Search for the cell housing the specified text and yield its (X, Y) center coordinate. 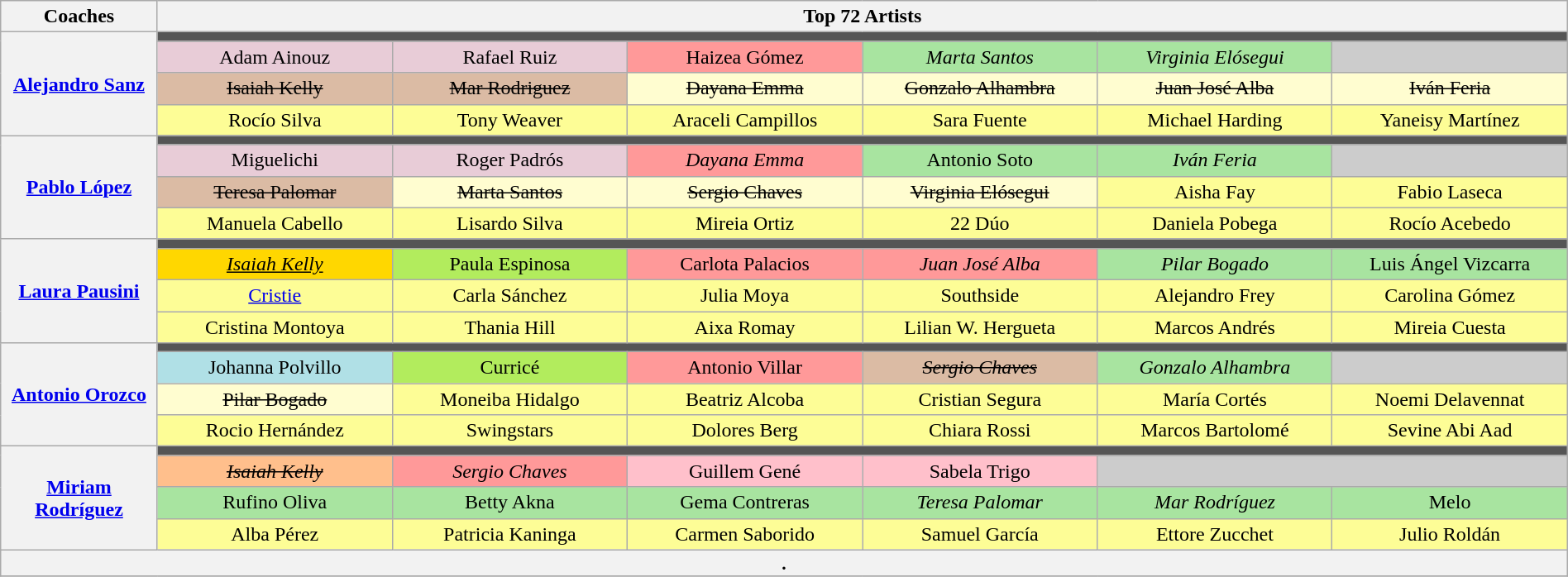
Top 72 Artists (862, 17)
Swingstars (509, 431)
Mar Rodriguez (509, 88)
Samuel García (980, 534)
Ettore Zucchet (1215, 534)
Rafael Ruiz (509, 57)
Johanna Polvillo (275, 368)
Carlota Palacios (745, 264)
Haizea Gómez (745, 57)
Chiara Rossi (980, 431)
Laura Pausini (79, 291)
Paula Espinosa (509, 264)
Miguelichi (275, 160)
Sabela Trigo (980, 471)
María Cortés (1215, 399)
Dolores Berg (745, 431)
Michael Harding (1215, 120)
Patricia Kaninga (509, 534)
Mar Rodríguez (1215, 503)
Daniela Pobega (1215, 223)
Antonio Orozco (79, 395)
Coaches (79, 17)
Moneiba Hidalgo (509, 399)
Carla Sánchez (509, 295)
Manuela Cabello (275, 223)
Sevine Abi Aad (1450, 431)
. (784, 562)
Alejandro Frey (1215, 295)
Marcos Bartolomé (1215, 431)
Julio Roldán (1450, 534)
22 Dúo (980, 223)
Fabio Laseca (1450, 192)
Southside (980, 295)
Antonio Soto (980, 160)
Alejandro Sanz (79, 84)
Tony Weaver (509, 120)
Pablo López (79, 187)
Luis Ángel Vizcarra (1450, 264)
Carmen Saborido (745, 534)
Thania Hill (509, 327)
Betty Akna (509, 503)
Rocío Silva (275, 120)
Beatriz Alcoba (745, 399)
Rocio Hernández (275, 431)
Cristie (275, 295)
Gema Contreras (745, 503)
Marcos Andrés (1215, 327)
Guillem Gené (745, 471)
Lisardo Silva (509, 223)
Yaneisy Martínez (1450, 120)
Cristina Montoya (275, 327)
Roger Padrós (509, 160)
Lilian W. Hergueta (980, 327)
Adam Ainouz (275, 57)
Rufino Oliva (275, 503)
Araceli Campillos (745, 120)
Rocío Acebedo (1450, 223)
Julia Moya (745, 295)
Melo (1450, 503)
Aisha Fay (1215, 192)
Carolina Gómez (1450, 295)
Curricé (509, 368)
Aixa Romay (745, 327)
Mireia Ortiz (745, 223)
Antonio Villar (745, 368)
Miriam Rodríguez (79, 498)
Sara Fuente (980, 120)
Mireia Cuesta (1450, 327)
Alba Pérez (275, 534)
Noemi Delavennat (1450, 399)
Cristian Segura (980, 399)
